Find where the given text appears and provide that cell's center as [x, y] coordinate. 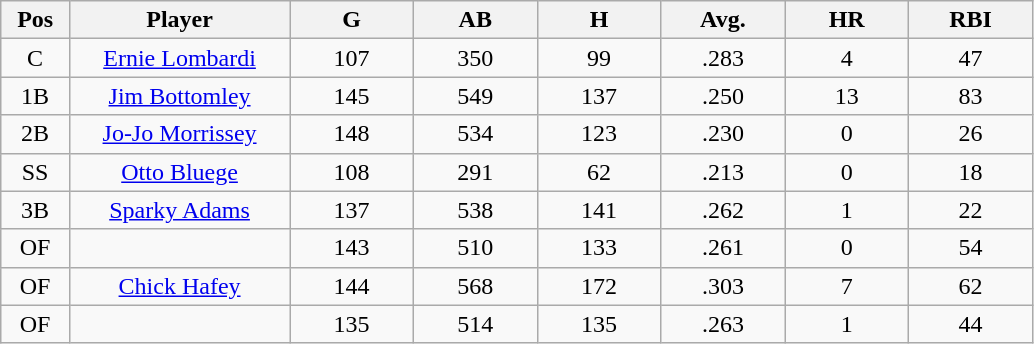
510 [475, 248]
.262 [723, 210]
83 [971, 96]
18 [971, 172]
145 [352, 96]
123 [599, 134]
Player [180, 20]
107 [352, 58]
133 [599, 248]
47 [971, 58]
54 [971, 248]
Pos [36, 20]
22 [971, 210]
549 [475, 96]
534 [475, 134]
Chick Hafey [180, 286]
HR [847, 20]
26 [971, 134]
Ernie Lombardi [180, 58]
.283 [723, 58]
99 [599, 58]
291 [475, 172]
.230 [723, 134]
144 [352, 286]
AB [475, 20]
Avg. [723, 20]
.213 [723, 172]
G [352, 20]
Jim Bottomley [180, 96]
13 [847, 96]
C [36, 58]
143 [352, 248]
H [599, 20]
108 [352, 172]
44 [971, 324]
350 [475, 58]
SS [36, 172]
4 [847, 58]
.263 [723, 324]
Jo-Jo Morrissey [180, 134]
1B [36, 96]
141 [599, 210]
7 [847, 286]
.250 [723, 96]
2B [36, 134]
3B [36, 210]
568 [475, 286]
538 [475, 210]
.303 [723, 286]
.261 [723, 248]
148 [352, 134]
172 [599, 286]
Otto Bluege [180, 172]
514 [475, 324]
RBI [971, 20]
Sparky Adams [180, 210]
